Find where the given text appears and provide that cell's center as (X, Y) coordinate. 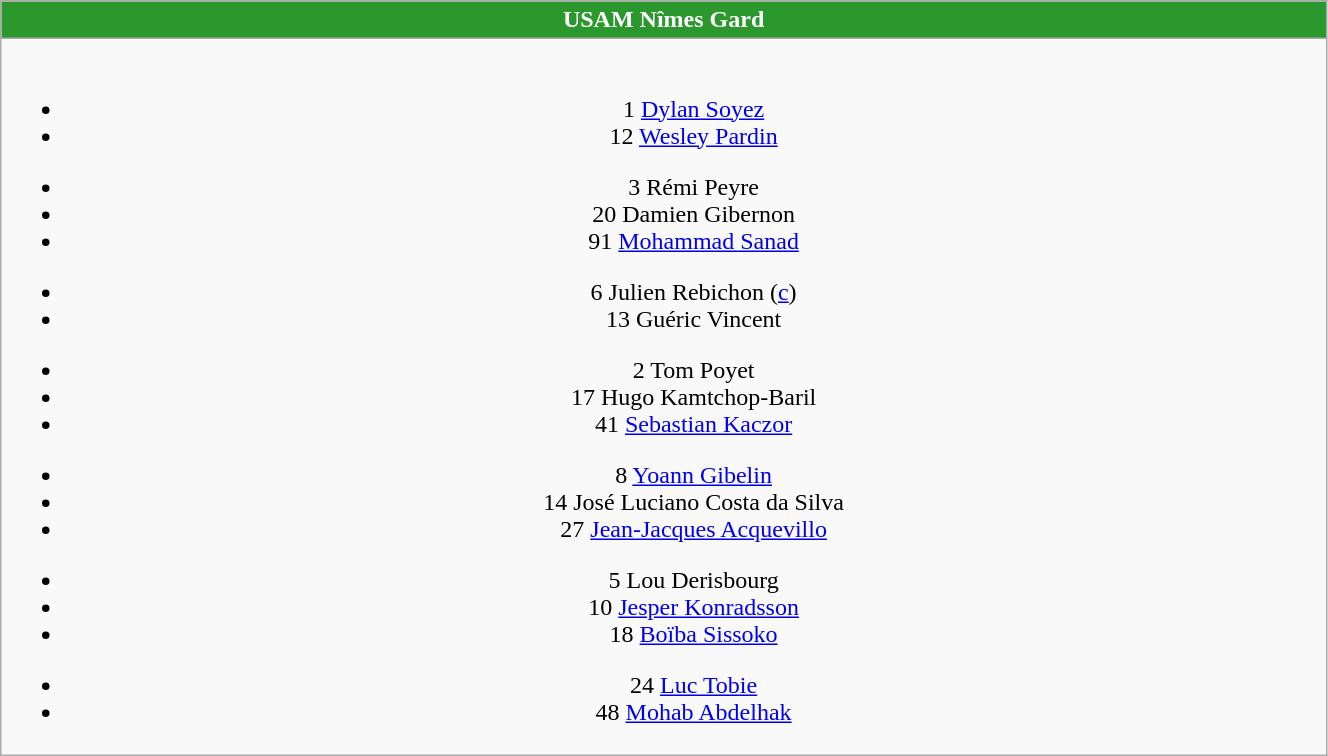
USAM Nîmes Gard (664, 20)
